Output the [x, y] coordinate of the center of the cell containing the given text.  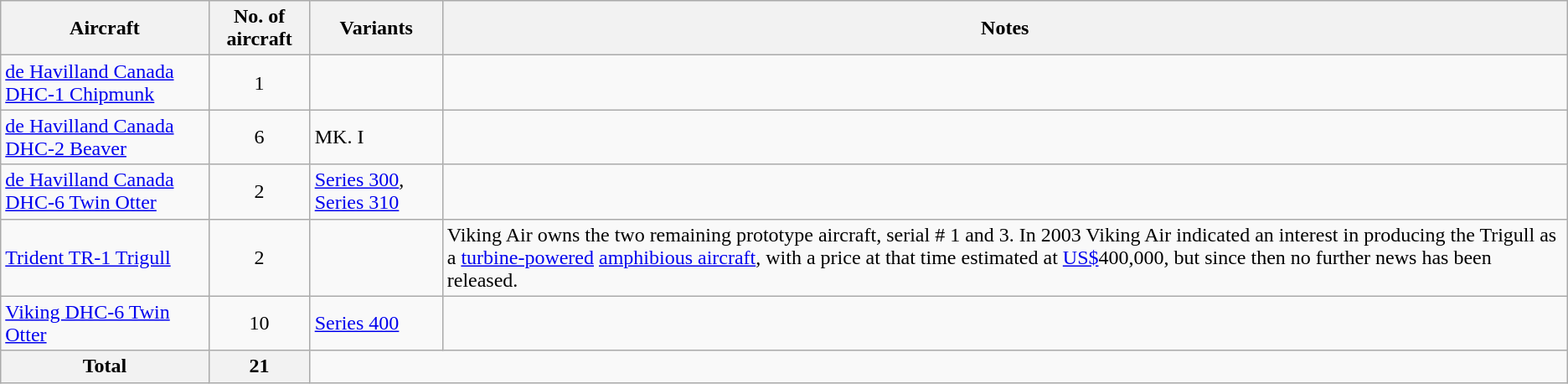
MK. I [376, 138]
de Havilland Canada DHC-6 Twin Otter [105, 191]
1 [260, 82]
Trident TR-1 Trigull [105, 257]
21 [260, 366]
de Havilland Canada DHC-2 Beaver [105, 138]
10 [260, 324]
Viking DHC-6 Twin Otter [105, 324]
No. of aircraft [260, 29]
de Havilland Canada DHC-1 Chipmunk [105, 82]
Series 300, Series 310 [376, 191]
Aircraft [105, 29]
Variants [376, 29]
Notes [1005, 29]
6 [260, 138]
Series 400 [376, 324]
Total [105, 366]
